Output the (x, y) coordinate of the center of the cell containing the given text.  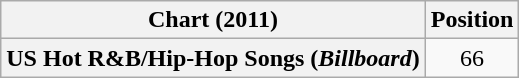
Position (472, 20)
66 (472, 58)
Chart (2011) (213, 20)
US Hot R&B/Hip-Hop Songs (Billboard) (213, 58)
